Extract the [x, y] coordinate from the center of the cell holding the provided text.  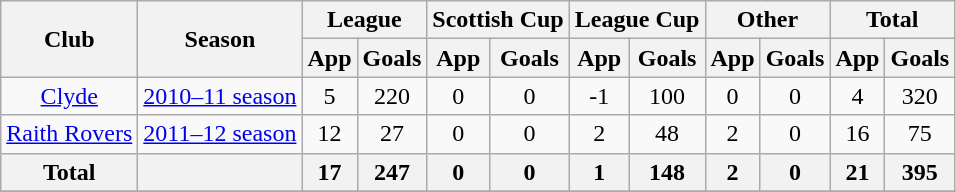
Clyde [70, 96]
395 [920, 172]
Club [70, 39]
100 [667, 96]
48 [667, 134]
220 [392, 96]
-1 [599, 96]
320 [920, 96]
League Cup [637, 20]
4 [858, 96]
148 [667, 172]
5 [330, 96]
2010–11 season [220, 96]
Other [768, 20]
Raith Rovers [70, 134]
27 [392, 134]
2011–12 season [220, 134]
21 [858, 172]
Scottish Cup [498, 20]
Season [220, 39]
17 [330, 172]
75 [920, 134]
12 [330, 134]
247 [392, 172]
16 [858, 134]
1 [599, 172]
League [364, 20]
